Extract the (X, Y) coordinate from the center of the cell holding the provided text.  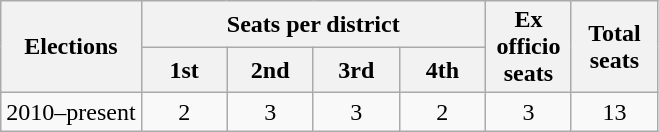
13 (614, 112)
Total seats (614, 47)
Seats per district (313, 24)
2nd (270, 70)
Elections (71, 47)
4th (442, 70)
2010–present (71, 112)
1st (184, 70)
Ex officio seats (528, 47)
3rd (356, 70)
